Extract the [x, y] coordinate from the center of the cell holding the provided text.  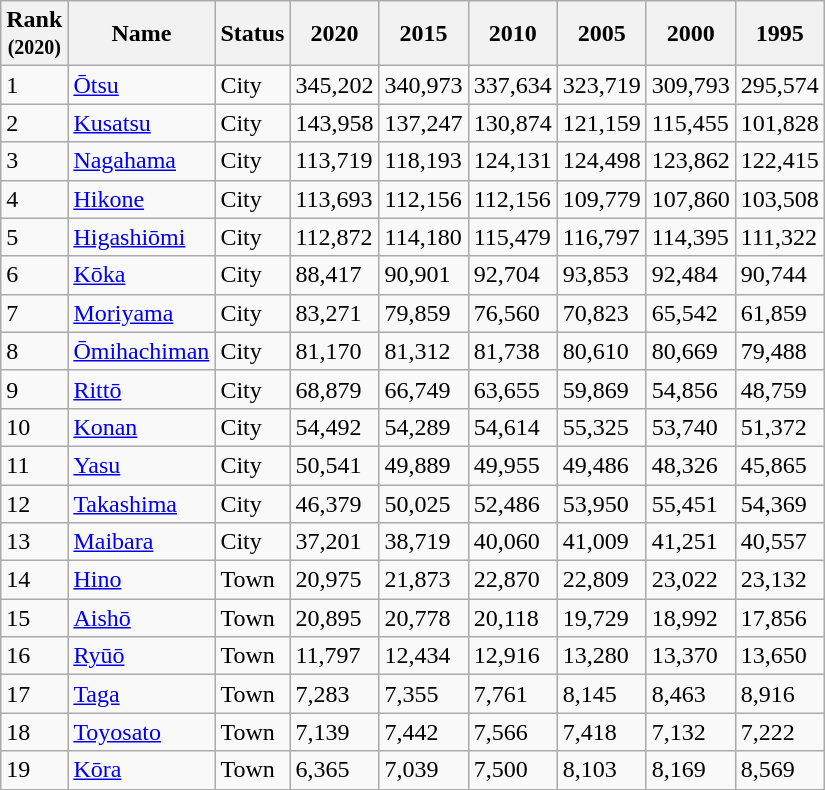
23,022 [690, 580]
101,828 [780, 123]
80,669 [690, 351]
80,610 [602, 351]
50,541 [334, 465]
2015 [424, 34]
76,560 [512, 313]
55,451 [690, 503]
3 [34, 161]
8,145 [602, 694]
Hikone [142, 199]
7,139 [334, 732]
8,916 [780, 694]
Rittō [142, 389]
20,895 [334, 618]
40,557 [780, 542]
54,856 [690, 389]
19 [34, 770]
118,193 [424, 161]
37,201 [334, 542]
Maibara [142, 542]
18,992 [690, 618]
14 [34, 580]
340,973 [424, 85]
12,916 [512, 656]
13,280 [602, 656]
109,779 [602, 199]
124,131 [512, 161]
114,180 [424, 237]
143,958 [334, 123]
68,879 [334, 389]
Ōtsu [142, 85]
20,975 [334, 580]
323,719 [602, 85]
114,395 [690, 237]
8,169 [690, 770]
Ryūō [142, 656]
6 [34, 275]
11,797 [334, 656]
122,415 [780, 161]
12,434 [424, 656]
41,009 [602, 542]
Yasu [142, 465]
7,566 [512, 732]
7,442 [424, 732]
88,417 [334, 275]
7 [34, 313]
107,860 [690, 199]
79,488 [780, 351]
116,797 [602, 237]
81,312 [424, 351]
5 [34, 237]
7,500 [512, 770]
Kusatsu [142, 123]
22,809 [602, 580]
21,873 [424, 580]
61,859 [780, 313]
52,486 [512, 503]
2 [34, 123]
337,634 [512, 85]
2000 [690, 34]
112,872 [334, 237]
1 [34, 85]
15 [34, 618]
8,569 [780, 770]
Higashiōmi [142, 237]
Hino [142, 580]
50,025 [424, 503]
59,869 [602, 389]
54,492 [334, 427]
13 [34, 542]
48,326 [690, 465]
16 [34, 656]
123,862 [690, 161]
38,719 [424, 542]
Konan [142, 427]
19,729 [602, 618]
20,778 [424, 618]
Takashima [142, 503]
49,889 [424, 465]
92,704 [512, 275]
345,202 [334, 85]
8,463 [690, 694]
13,370 [690, 656]
111,322 [780, 237]
6,365 [334, 770]
8 [34, 351]
7,418 [602, 732]
48,759 [780, 389]
7,283 [334, 694]
1995 [780, 34]
54,289 [424, 427]
Nagahama [142, 161]
51,372 [780, 427]
124,498 [602, 161]
7,039 [424, 770]
45,865 [780, 465]
9 [34, 389]
65,542 [690, 313]
Toyosato [142, 732]
20,118 [512, 618]
Kōka [142, 275]
113,693 [334, 199]
79,859 [424, 313]
13,650 [780, 656]
7,355 [424, 694]
Status [252, 34]
63,655 [512, 389]
Rank(2020) [34, 34]
295,574 [780, 85]
Taga [142, 694]
2020 [334, 34]
54,369 [780, 503]
7,132 [690, 732]
Ōmihachiman [142, 351]
49,955 [512, 465]
Aishō [142, 618]
8,103 [602, 770]
23,132 [780, 580]
Name [142, 34]
93,853 [602, 275]
90,744 [780, 275]
49,486 [602, 465]
81,170 [334, 351]
83,271 [334, 313]
40,060 [512, 542]
55,325 [602, 427]
70,823 [602, 313]
41,251 [690, 542]
130,874 [512, 123]
17,856 [780, 618]
115,479 [512, 237]
11 [34, 465]
22,870 [512, 580]
Moriyama [142, 313]
2010 [512, 34]
2005 [602, 34]
18 [34, 732]
4 [34, 199]
10 [34, 427]
7,761 [512, 694]
103,508 [780, 199]
Kōra [142, 770]
113,719 [334, 161]
90,901 [424, 275]
121,159 [602, 123]
54,614 [512, 427]
309,793 [690, 85]
115,455 [690, 123]
137,247 [424, 123]
46,379 [334, 503]
7,222 [780, 732]
17 [34, 694]
92,484 [690, 275]
66,749 [424, 389]
81,738 [512, 351]
53,740 [690, 427]
12 [34, 503]
53,950 [602, 503]
